Return the [x, y] coordinate for the center point of the cell that contains the specified text.  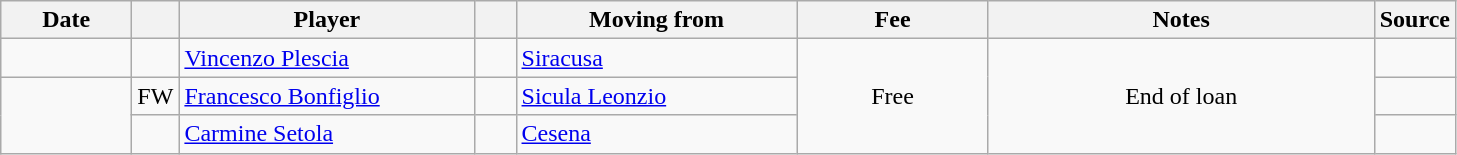
Free [892, 96]
Francesco Bonfiglio [327, 96]
End of loan [1181, 96]
Vincenzo Plescia [327, 58]
Cesena [656, 134]
Sicula Leonzio [656, 96]
Siracusa [656, 58]
Moving from [656, 20]
Date [66, 20]
Source [1414, 20]
FW [156, 96]
Fee [892, 20]
Carmine Setola [327, 134]
Notes [1181, 20]
Player [327, 20]
